Output the [X, Y] coordinate of the center of the cell containing the given text.  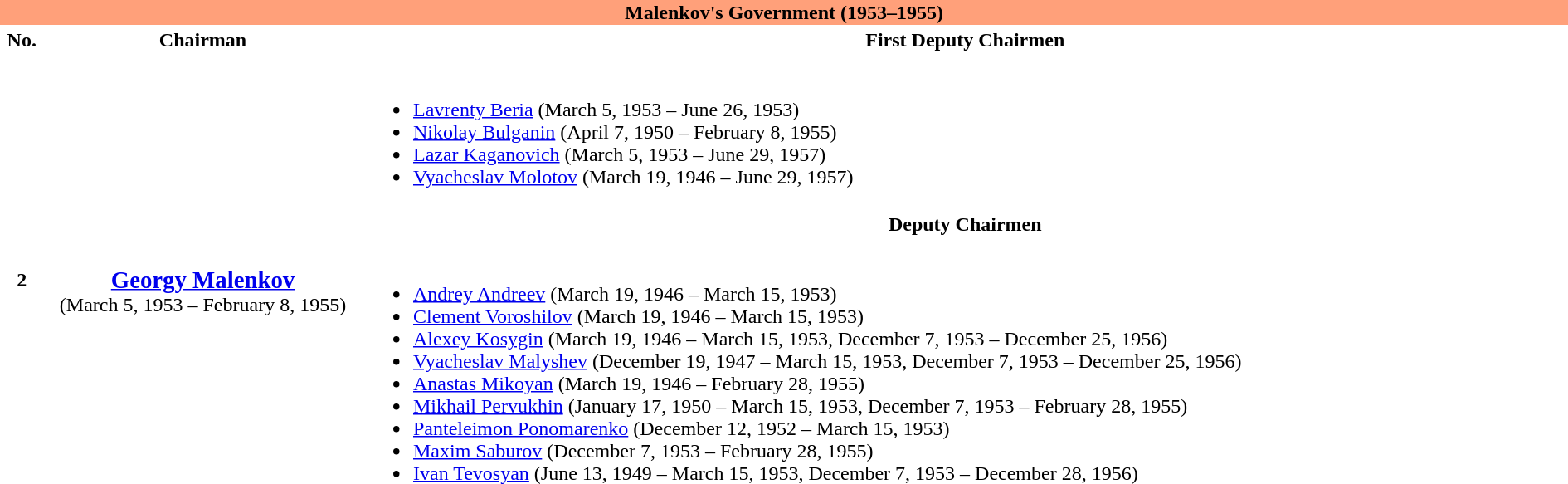
Malenkov's Government (1953–1955) [784, 12]
Chairman [203, 40]
Deputy Chairmen [965, 224]
No. [22, 40]
First Deputy Chairmen [965, 40]
